Detect which cell encompasses the target text, then output its (x, y) center coordinate. 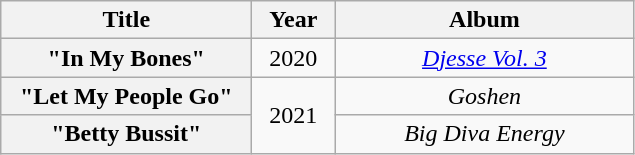
2021 (294, 115)
2020 (294, 58)
"Betty Bussit" (126, 134)
Goshen (484, 96)
Year (294, 20)
"Let My People Go" (126, 96)
"In My Bones" (126, 58)
Big Diva Energy (484, 134)
Album (484, 20)
Djesse Vol. 3 (484, 58)
Title (126, 20)
